Determine the (x, y) coordinate at the center of the cell enclosing the given text.  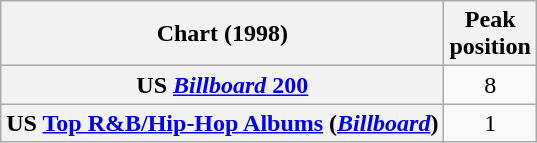
US Top R&B/Hip-Hop Albums (Billboard) (222, 123)
Chart (1998) (222, 34)
1 (490, 123)
US Billboard 200 (222, 85)
Peakposition (490, 34)
8 (490, 85)
